Search for the cell housing the specified text and yield its (X, Y) center coordinate. 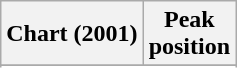
Peak position (189, 34)
Chart (2001) (72, 34)
